Return (x, y) of the center of cell containing provided text 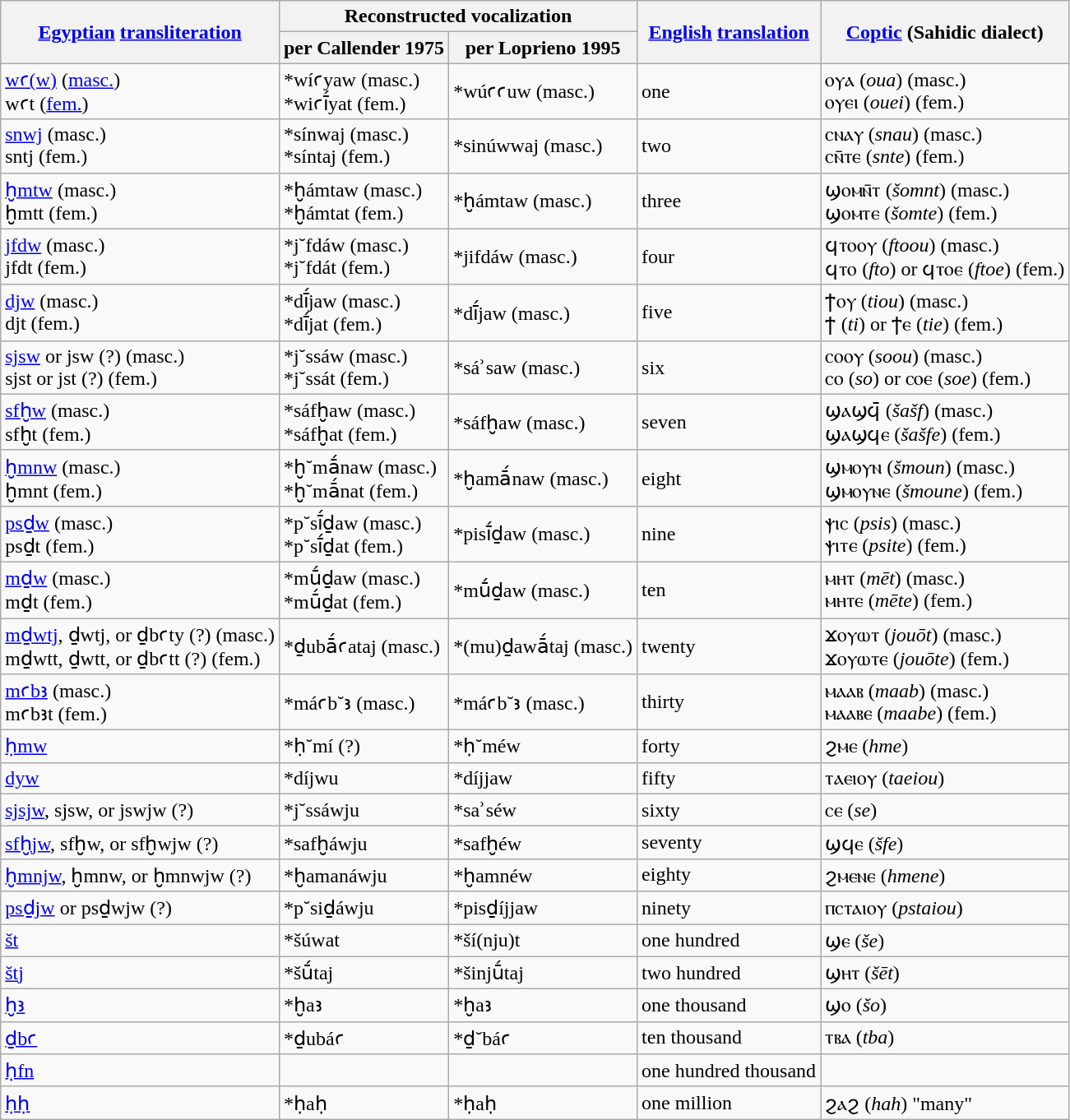
ḫmnw (masc.)ḫmnt (fem.) (140, 478)
mꜥbꜣ (masc.)mꜥbꜣt (fem.) (140, 702)
six (729, 367)
*ḥ˘méw (543, 747)
per Loprieno 1995 (543, 48)
forty (729, 747)
*šinjū́taj (543, 973)
*ḫ˘mā́naw (masc.)*ḫ˘mā́nat (fem.) (364, 478)
*dī́jaw (masc.) (543, 312)
*j˘fdáw (masc.)*j˘fdát (fem.) (364, 257)
*ḫamā́naw (masc.) (543, 478)
*mū́ḏaw (masc.) (543, 590)
ϩⲁϩ (hah) "many" (945, 1103)
one (729, 91)
*mū́ḏaw (masc.)*mū́ḏat (fem.) (364, 590)
*ḫámtaw (masc.) (543, 201)
psḏw (masc.)psḏt (fem.) (140, 534)
*ḥ˘mí (?) (364, 747)
ϫⲟⲩⲱⲧ (jouōt) (masc.)ϫⲟⲩⲱⲧⲉ (jouōte) (fem.) (945, 646)
one hundred (729, 941)
*wíꜥyaw (masc.)*wiꜥī́yat (fem.) (364, 91)
*díjjaw (543, 778)
ⲧⲃⲁ (tba) (945, 1038)
ḫmnjw, ḫmnw, or ḫmnwjw (?) (140, 875)
ϣⲟ (šo) (945, 1006)
ϣⲟⲙⲛ̄ⲧ (šomnt) (masc.)ϣⲟⲙⲧⲉ (šomte) (fem.) (945, 201)
*šū́taj (364, 973)
*pisī́ḏaw (masc.) (543, 534)
four (729, 257)
ⲥⲟⲟⲩ (soou) (masc.)ⲥⲟ (so) or ⲥⲟⲉ (soe) (fem.) (945, 367)
one thousand (729, 1006)
ḫꜣ (140, 1006)
ϩⲙⲉ (hme) (945, 747)
*p˘sī́ḏaw (masc.)*p˘sī́ḏat (fem.) (364, 534)
fifty (729, 778)
three (729, 201)
ϯⲟⲩ (tiou) (masc.)ϯ (ti) or ϯⲉ (tie) (fem.) (945, 312)
ten (729, 590)
mḏwtj, ḏwtj, or ḏbꜥty (?) (masc.)mḏwtt, ḏwtt, or ḏbꜥtt (?) (fem.) (140, 646)
seventy (729, 843)
štj (140, 973)
ḥmw (140, 747)
ḥfn (140, 1071)
*ḏubáꜥ (364, 1038)
ⲥⲉ (se) (945, 810)
ḏbꜥ (140, 1038)
dyw (140, 778)
*safḫáwju (364, 843)
one million (729, 1103)
two (729, 146)
*saʾséw (543, 810)
snwj (masc.)sntj (fem.) (140, 146)
*jifdáw (masc.) (543, 257)
*sáʾsaw (masc.) (543, 367)
*pisḏíjjaw (543, 908)
one hundred thousand (729, 1071)
*safḫéw (543, 843)
jfdw (masc.)jfdt (fem.) (140, 257)
eight (729, 478)
*j˘ssáw (masc.)*j˘ssát (fem.) (364, 367)
*j˘ssáwju (364, 810)
Coptic (Sahidic dialect) (945, 32)
ⲙⲏⲧ (mēt) (masc.)ⲙⲏⲧⲉ (mēte) (fem.) (945, 590)
sjsjw, sjsw, or jswjw (?) (140, 810)
ⲙⲁⲁⲃ (maab) (masc.)ⲙⲁⲁⲃⲉ (maabe) (fem.) (945, 702)
twenty (729, 646)
ϣϥⲉ (šfe) (945, 843)
djw (masc.)djt (fem.) (140, 312)
per Callender 1975 (364, 48)
*ḏubā́ꜥataj (masc.) (364, 646)
ⲟⲩⲁ (oua) (masc.)ⲟⲩⲉⲓ (ouei) (fem.) (945, 91)
*ḫamanáwju (364, 875)
sfḫw (masc.)sfḫt (fem.) (140, 422)
*ḫamnéw (543, 875)
five (729, 312)
sixty (729, 810)
Egyptian transliteration (140, 32)
sjsw or jsw (?) (masc.)sjst or jst (?) (fem.) (140, 367)
št (140, 941)
nine (729, 534)
ⲡⲥⲧⲁⲓⲟⲩ (pstaiou) (945, 908)
*dī́jaw (masc.)*dī́jat (fem.) (364, 312)
mḏw (masc.)mḏt (fem.) (140, 590)
*ší(nju)t (543, 941)
*šúwat (364, 941)
ⲧⲁⲉⲓⲟⲩ (taeiou) (945, 778)
ten thousand (729, 1038)
*p˘siḏáwju (364, 908)
ϣⲁϣϥ̄ (šašf) (masc.)ϣⲁϣϥⲉ (šašfe) (fem.) (945, 422)
psḏjw or psḏwjw (?) (140, 908)
eighty (729, 875)
ϥⲧⲟⲟⲩ (ftoou) (masc.)ϥⲧⲟ (fto) or ϥⲧⲟⲉ (ftoe) (fem.) (945, 257)
thirty (729, 702)
sfḫjw, sfḫw, or sfḫwjw (?) (140, 843)
*(mu)ḏawā́taj (masc.) (543, 646)
ϣⲏⲧ (šēt) (945, 973)
two hundred (729, 973)
*sáfḫaw (masc.)*sáfḫat (fem.) (364, 422)
*díjwu (364, 778)
ⲯⲓⲥ (psis) (masc.)ⲯⲓⲧⲉ (psite) (fem.) (945, 534)
*sinúwwaj (masc.) (543, 146)
ϣⲉ (še) (945, 941)
*wúꜥꜥuw (masc.) (543, 91)
ⲥⲛⲁⲩ (snau) (masc.)ⲥⲛ̄ⲧⲉ (snte) (fem.) (945, 146)
*ḏ˘báꜥ (543, 1038)
ϩⲙⲉⲛⲉ (hmene) (945, 875)
ḥḥ (140, 1103)
Reconstructed vocalization (457, 16)
*sínwaj (masc.)*síntaj (fem.) (364, 146)
ϣⲙⲟⲩⲛ (šmoun) (masc.)ϣⲙⲟⲩⲛⲉ (šmoune) (fem.) (945, 478)
wꜥ(w) (masc.)wꜥt (fem.) (140, 91)
ninety (729, 908)
*sáfḫaw (masc.) (543, 422)
English translation (729, 32)
*ḫámtaw (masc.)*ḫámtat (fem.) (364, 201)
ḫmtw (masc.)ḫmtt (fem.) (140, 201)
seven (729, 422)
